From the cell containing the given text, extract its center point as [X, Y] coordinate. 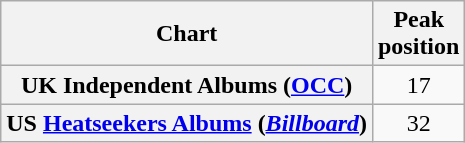
17 [418, 85]
Chart [187, 34]
UK Independent Albums (OCC) [187, 85]
US Heatseekers Albums (Billboard) [187, 123]
Peakposition [418, 34]
32 [418, 123]
